For the text-containing cell, return its midpoint in [x, y] coordinate format. 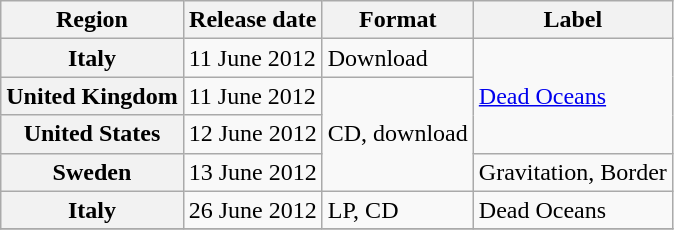
Label [572, 20]
26 June 2012 [252, 210]
Region [92, 20]
Sweden [92, 172]
13 June 2012 [252, 172]
LP, CD [398, 210]
12 June 2012 [252, 134]
Format [398, 20]
United Kingdom [92, 96]
United States [92, 134]
Release date [252, 20]
Download [398, 58]
Gravitation, Border [572, 172]
CD, download [398, 134]
